Determine the (X, Y) coordinate at the center of the cell enclosing the given text.  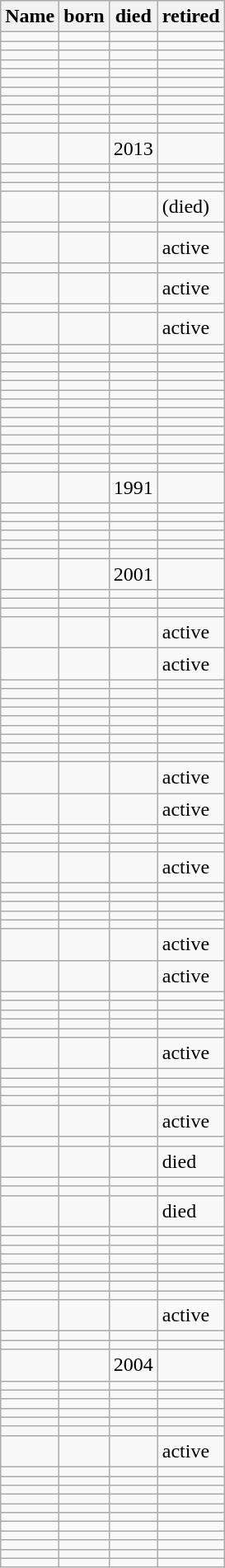
2001 (134, 573)
(died) (191, 207)
2013 (134, 148)
born (84, 16)
Name (30, 16)
1991 (134, 487)
retired (191, 16)
2004 (134, 1365)
